Identify which cell holds the provided text, then report its [X, Y] central coordinate. 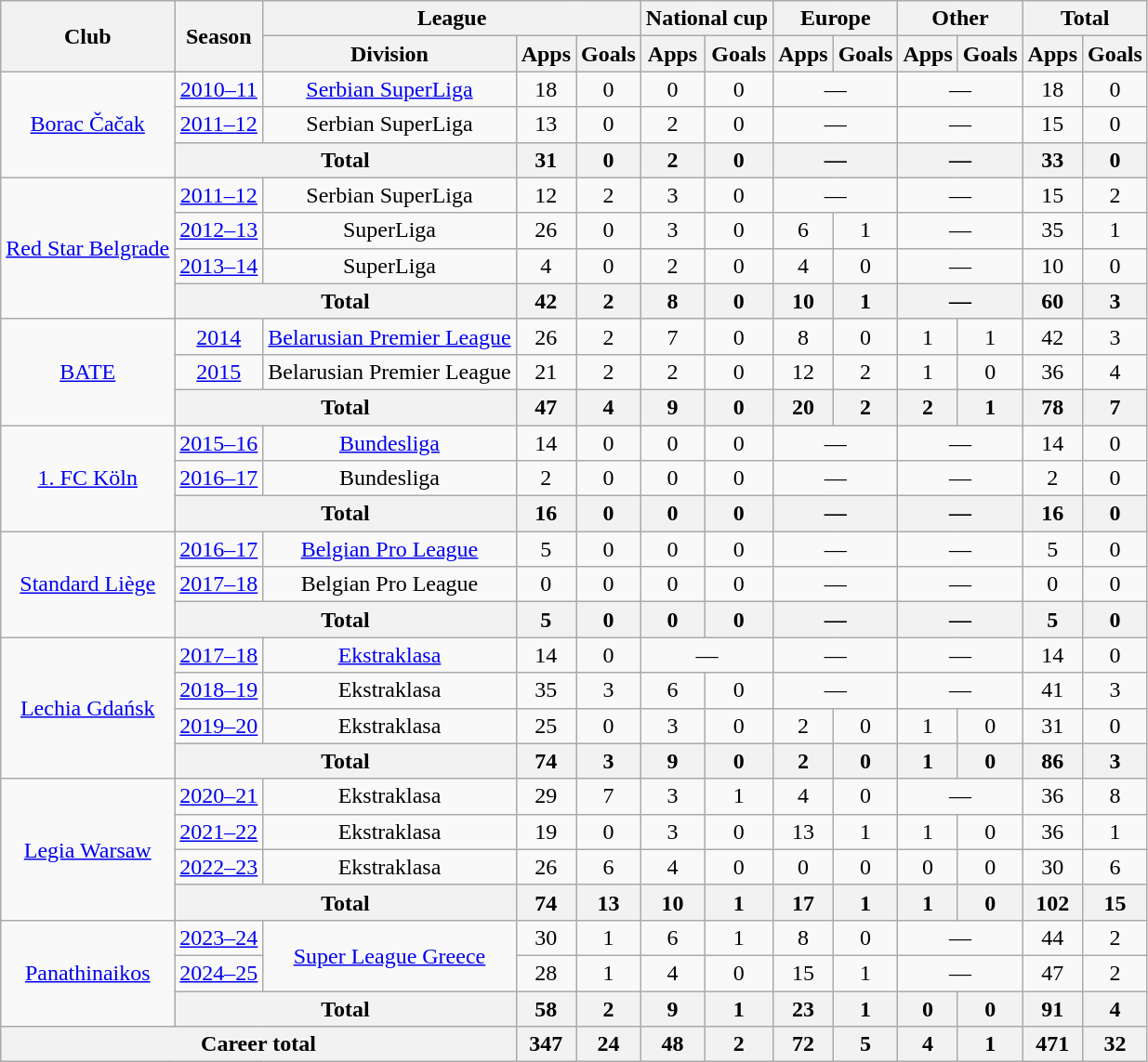
2013–14 [219, 266]
National cup [706, 19]
Red Star Belgrade [87, 248]
44 [1052, 937]
League [452, 19]
32 [1115, 1044]
347 [546, 1044]
33 [1052, 160]
Standard Liège [87, 584]
48 [672, 1044]
2010–11 [219, 89]
20 [803, 407]
Super League Greece [389, 955]
58 [546, 1008]
2015 [219, 372]
Legia Warsaw [87, 849]
41 [1052, 690]
471 [1052, 1044]
72 [803, 1044]
Borac Čačak [87, 125]
29 [546, 796]
102 [1052, 902]
28 [546, 973]
24 [609, 1044]
2022–23 [219, 867]
Club [87, 36]
Panathinaikos [87, 973]
2014 [219, 336]
86 [1052, 761]
Career total [258, 1044]
2012–13 [219, 230]
Europe [836, 19]
2015–16 [219, 443]
Season [219, 36]
23 [803, 1008]
2019–20 [219, 726]
Lechia Gdańsk [87, 708]
BATE [87, 372]
2024–25 [219, 973]
17 [803, 902]
21 [546, 372]
91 [1052, 1008]
1. FC Köln [87, 479]
2023–24 [219, 937]
2021–22 [219, 832]
60 [1052, 301]
78 [1052, 407]
Division [389, 54]
Other [960, 19]
19 [546, 832]
2020–21 [219, 796]
25 [546, 726]
2018–19 [219, 690]
